Return the [X, Y] coordinate for the center point of the cell that contains the specified text.  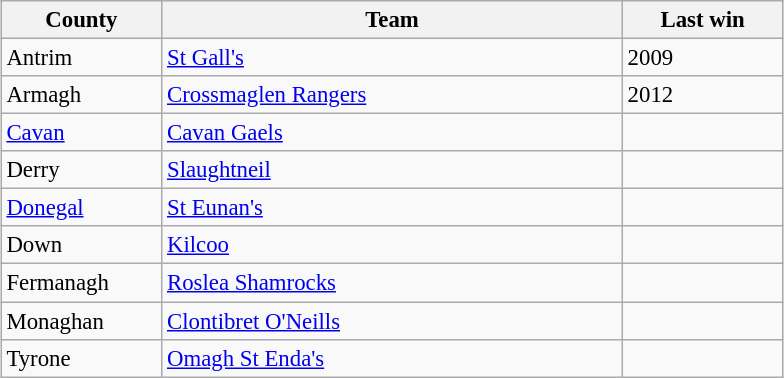
Slaughtneil [392, 170]
Cavan [82, 133]
Monaghan [82, 321]
Last win [702, 20]
Clontibret O'Neills [392, 321]
2009 [702, 58]
Team [392, 20]
Derry [82, 170]
Roslea Shamrocks [392, 283]
St Gall's [392, 58]
Crossmaglen Rangers [392, 95]
2012 [702, 95]
Cavan Gaels [392, 133]
County [82, 20]
Antrim [82, 58]
Omagh St Enda's [392, 358]
Fermanagh [82, 283]
Armagh [82, 95]
Kilcoo [392, 245]
Down [82, 245]
Donegal [82, 208]
St Eunan's [392, 208]
Tyrone [82, 358]
